Output the (X, Y) coordinate of the center of the cell containing the given text.  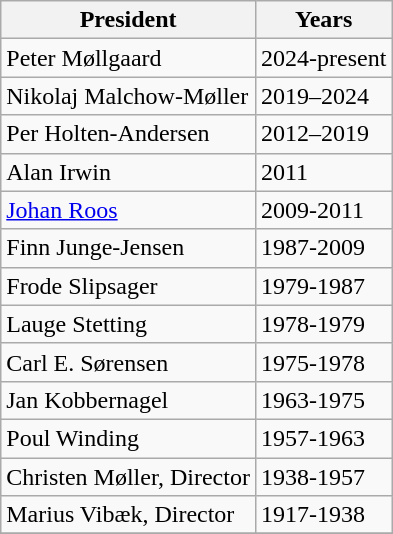
1957-1963 (323, 438)
Johan Roos (128, 210)
Christen Møller, Director (128, 477)
Per Holten-Andersen (128, 134)
2024-present (323, 58)
2012–2019 (323, 134)
President (128, 20)
Peter Møllgaard (128, 58)
1938-1957 (323, 477)
1987-2009 (323, 248)
Alan Irwin (128, 172)
1975-1978 (323, 362)
Nikolaj Malchow-Møller (128, 96)
2011 (323, 172)
Years (323, 20)
Carl E. Sørensen (128, 362)
1978-1979 (323, 324)
2019–2024 (323, 96)
1979-1987 (323, 286)
1963-1975 (323, 400)
2009-2011 (323, 210)
Lauge Stetting (128, 324)
1917-1938 (323, 515)
Finn Junge-Jensen (128, 248)
Marius Vibæk, Director (128, 515)
Frode Slipsager (128, 286)
Poul Winding (128, 438)
Jan Kobbernagel (128, 400)
